Return the (X, Y) coordinate for the center point of the cell that contains the specified text.  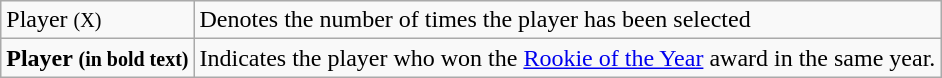
Denotes the number of times the player has been selected (568, 20)
Indicates the player who won the Rookie of the Year award in the same year. (568, 58)
Player (X) (98, 20)
Player (in bold text) (98, 58)
